Find where the given text appears and provide that cell's center as (x, y) coordinate. 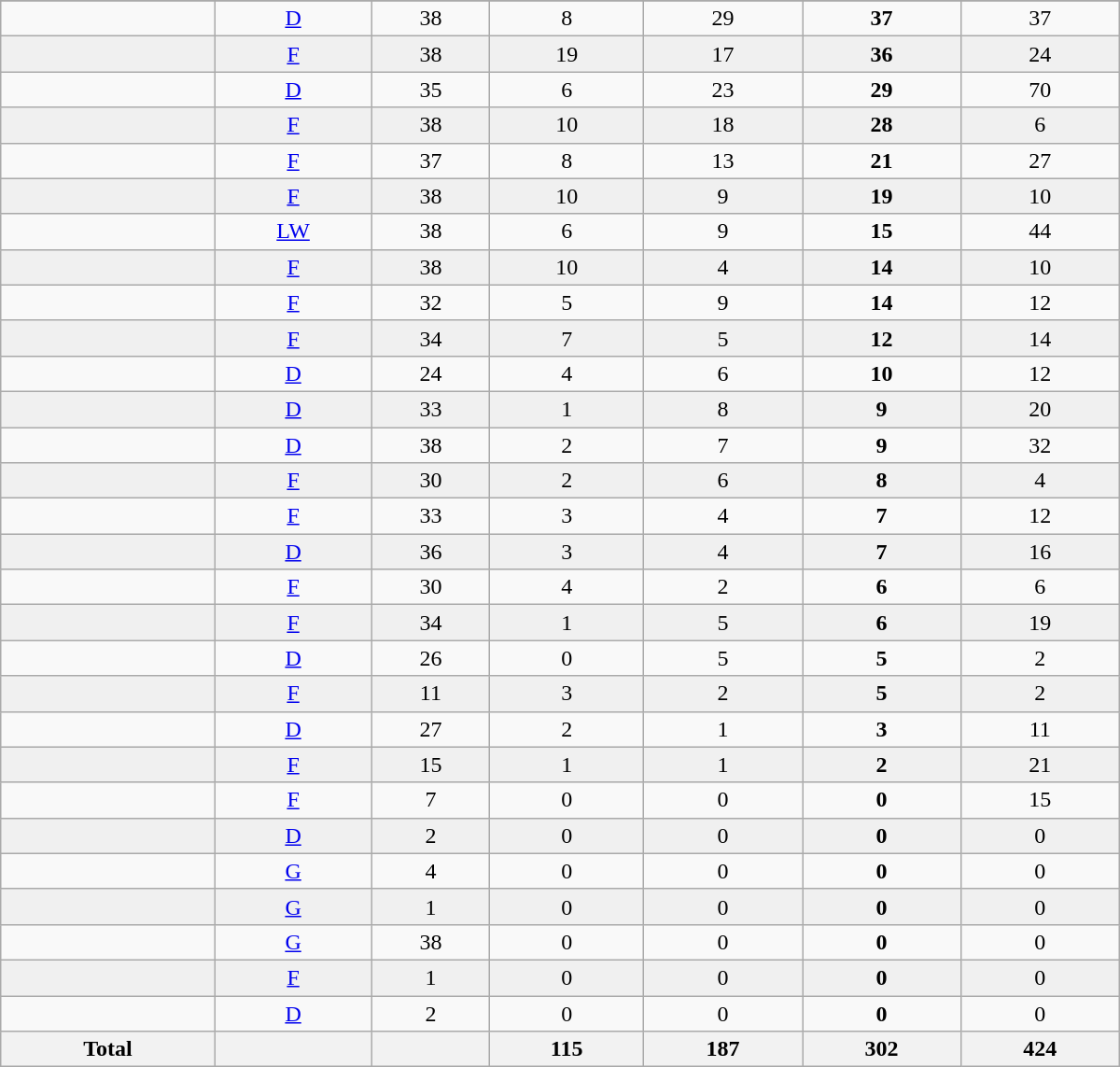
28 (882, 125)
23 (723, 90)
35 (431, 90)
18 (723, 125)
187 (723, 1049)
16 (1040, 552)
17 (723, 54)
20 (1040, 409)
LW (293, 232)
302 (882, 1049)
115 (567, 1049)
13 (723, 161)
424 (1040, 1049)
70 (1040, 90)
Total (108, 1049)
26 (431, 658)
44 (1040, 232)
